Return (x, y) of the center of cell containing provided text 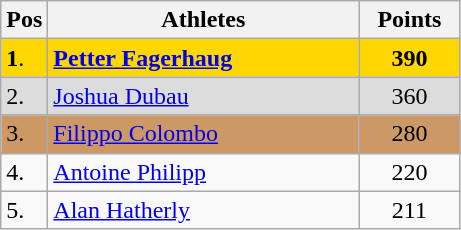
280 (410, 134)
Filippo Colombo (204, 134)
Antoine Philipp (204, 172)
5. (24, 210)
Petter Fagerhaug (204, 58)
390 (410, 58)
Pos (24, 20)
2. (24, 96)
211 (410, 210)
Points (410, 20)
1. (24, 58)
360 (410, 96)
Joshua Dubau (204, 96)
220 (410, 172)
4. (24, 172)
Alan Hatherly (204, 210)
Athletes (204, 20)
3. (24, 134)
